Find where the given text appears and provide that cell's center as (x, y) coordinate. 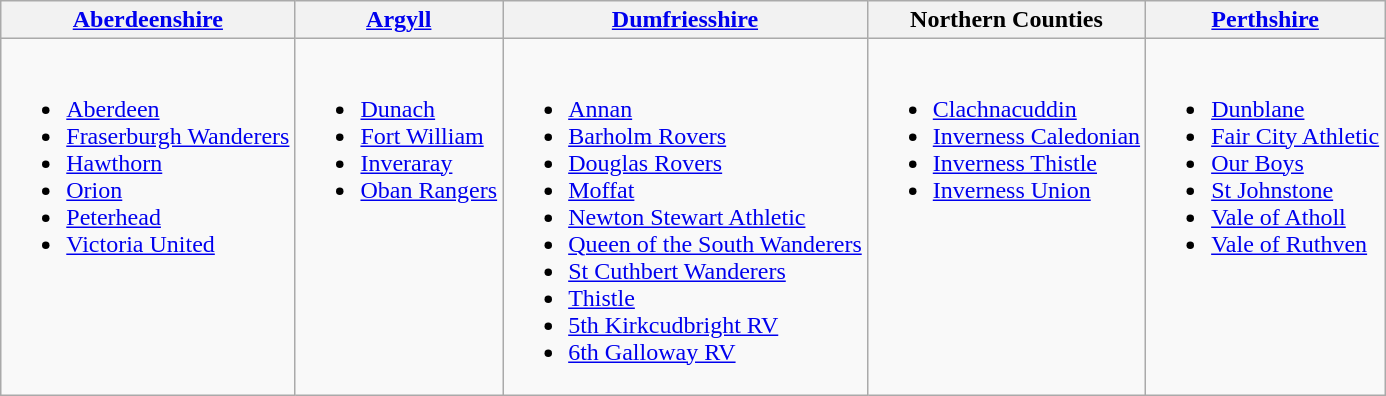
Northern Counties (1006, 20)
DunblaneFair City AthleticOur BoysSt JohnstoneVale of AthollVale of Ruthven (1266, 217)
AberdeenFraserburgh WanderersHawthornOrionPeterheadVictoria United (148, 217)
Perthshire (1266, 20)
DunachFort WilliamInverarayOban Rangers (399, 217)
ClachnacuddinInverness CaledonianInverness ThistleInverness Union (1006, 217)
Dumfriesshire (686, 20)
Aberdeenshire (148, 20)
Argyll (399, 20)
